Locate the cell with the specified text and output its [X, Y] center coordinate. 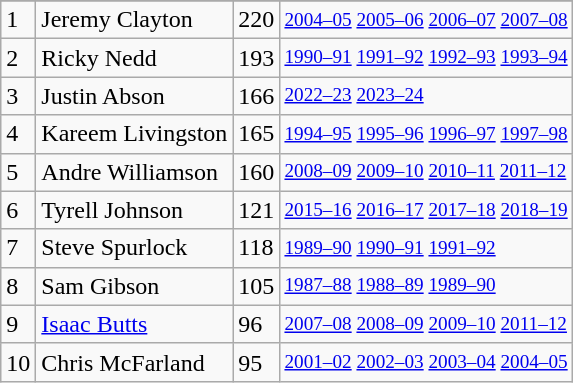
3 [18, 96]
2 [18, 58]
1987–88 1988–89 1989–90 [426, 286]
166 [256, 96]
193 [256, 58]
95 [256, 362]
9 [18, 324]
Justin Abson [134, 96]
Ricky Nedd [134, 58]
2007–08 2008–09 2009–10 2011–12 [426, 324]
160 [256, 172]
96 [256, 324]
Isaac Butts [134, 324]
Sam Gibson [134, 286]
Kareem Livingston [134, 134]
10 [18, 362]
121 [256, 210]
2022–23 2023–24 [426, 96]
2015–16 2016–17 2017–18 2018–19 [426, 210]
Tyrell Johnson [134, 210]
5 [18, 172]
165 [256, 134]
4 [18, 134]
1990–91 1991–92 1992–93 1993–94 [426, 58]
1994–95 1995–96 1996–97 1997–98 [426, 134]
2008–09 2009–10 2010–11 2011–12 [426, 172]
Chris McFarland [134, 362]
1989–90 1990–91 1991–92 [426, 248]
7 [18, 248]
Jeremy Clayton [134, 20]
2004–05 2005–06 2006–07 2007–08 [426, 20]
2001–02 2002–03 2003–04 2004–05 [426, 362]
118 [256, 248]
105 [256, 286]
Andre Williamson [134, 172]
1 [18, 20]
6 [18, 210]
220 [256, 20]
Steve Spurlock [134, 248]
8 [18, 286]
